Provide the (X, Y) coordinate of the cell's center where the given text is located.  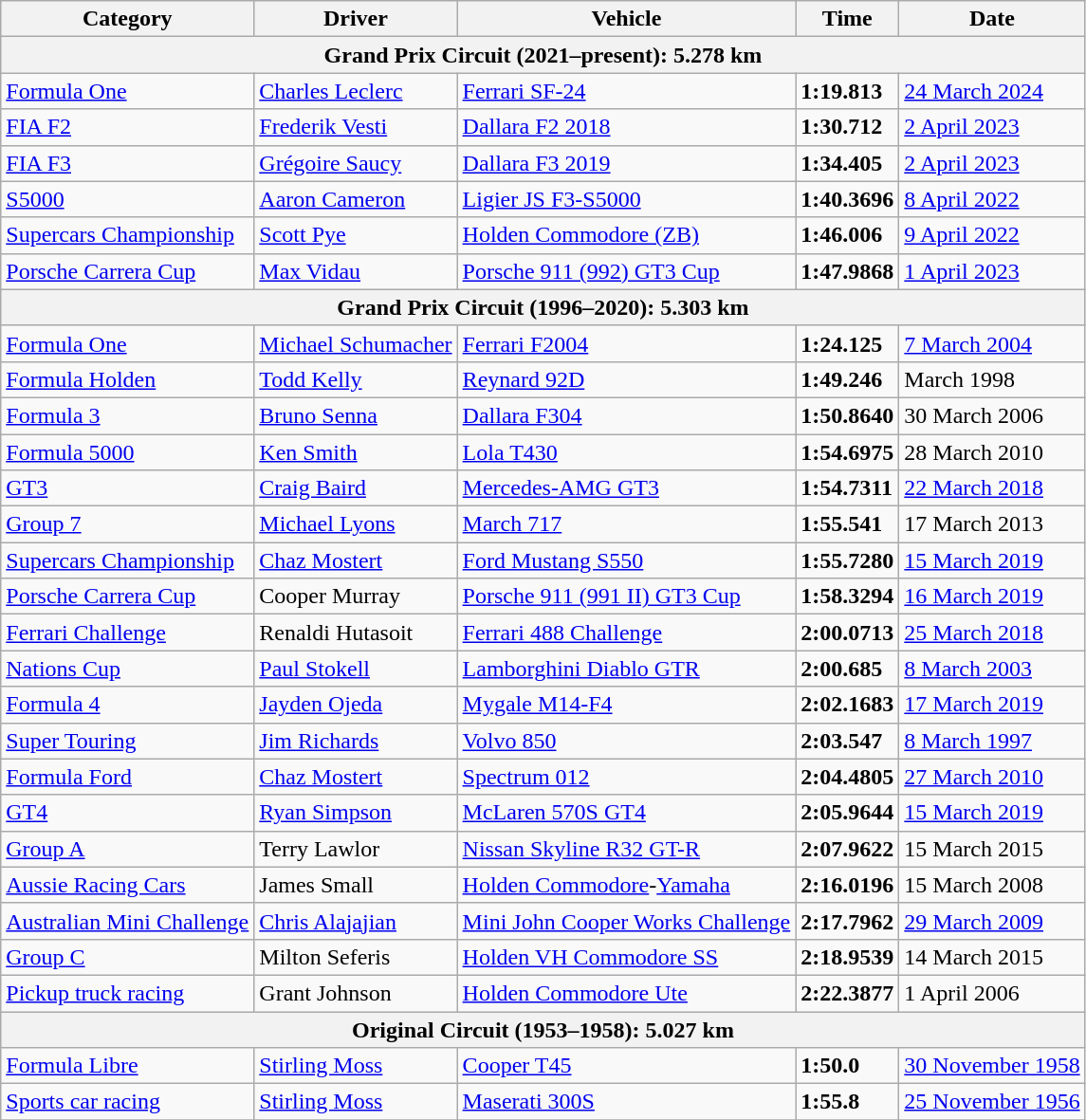
Bruno Senna (356, 415)
8 March 1997 (992, 741)
Holden Commodore Ute (626, 993)
Ken Smith (356, 452)
Formula 3 (127, 415)
2:03.547 (848, 741)
Milton Seferis (356, 957)
Sports car racing (127, 1102)
24 March 2024 (992, 91)
Australian Mini Challenge (127, 921)
Reynard 92D (626, 379)
Formula 5000 (127, 452)
1:54.6975 (848, 452)
Mercedes-AMG GT3 (626, 488)
Vehicle (626, 19)
Group C (127, 957)
Ligier JS F3-S5000 (626, 199)
2:17.7962 (848, 921)
1:40.3696 (848, 199)
Max Vidau (356, 271)
Chris Alajajian (356, 921)
1:50.0 (848, 1066)
Driver (356, 19)
Paul Stokell (356, 669)
Aussie Racing Cars (127, 885)
Nations Cup (127, 669)
2:18.9539 (848, 957)
Terry Lawlor (356, 849)
15 March 2015 (992, 849)
1:58.3294 (848, 597)
Lamborghini Diablo GTR (626, 669)
15 March 2008 (992, 885)
8 March 2003 (992, 669)
McLaren 570S GT4 (626, 813)
8 April 2022 (992, 199)
Holden Commodore-Yamaha (626, 885)
Charles Leclerc (356, 91)
17 March 2019 (992, 705)
Group 7 (127, 524)
Lola T430 (626, 452)
Renaldi Hutasoit (356, 633)
Michael Lyons (356, 524)
FIA F3 (127, 163)
Grant Johnson (356, 993)
Maserati 300S (626, 1102)
22 March 2018 (992, 488)
Dallara F3 2019 (626, 163)
30 November 1958 (992, 1066)
Holden Commodore (ZB) (626, 235)
Original Circuit (1953–1958): 5.027 km (543, 1029)
Craig Baird (356, 488)
7 March 2004 (992, 343)
17 March 2013 (992, 524)
GT3 (127, 488)
1:49.246 (848, 379)
Formula Ford (127, 777)
Porsche 911 (992) GT3 Cup (626, 271)
29 March 2009 (992, 921)
Cooper Murray (356, 597)
Ferrari Challenge (127, 633)
28 March 2010 (992, 452)
1:47.9868 (848, 271)
27 March 2010 (992, 777)
Todd Kelly (356, 379)
2:05.9644 (848, 813)
Ford Mustang S550 (626, 560)
Cooper T45 (626, 1066)
James Small (356, 885)
Nissan Skyline R32 GT-R (626, 849)
1:54.7311 (848, 488)
Frederik Vesti (356, 127)
Formula Libre (127, 1066)
GT4 (127, 813)
Formula 4 (127, 705)
2:22.3877 (848, 993)
Grand Prix Circuit (2021–present): 5.278 km (543, 55)
1:24.125 (848, 343)
Date (992, 19)
1:55.8 (848, 1102)
2:02.1683 (848, 705)
30 March 2006 (992, 415)
Ferrari F2004 (626, 343)
2:00.685 (848, 669)
9 April 2022 (992, 235)
Aaron Cameron (356, 199)
1 April 2006 (992, 993)
1:30.712 (848, 127)
Pickup truck racing (127, 993)
1:55.541 (848, 524)
Mygale M14-F4 (626, 705)
Porsche 911 (991 II) GT3 Cup (626, 597)
Time (848, 19)
1:50.8640 (848, 415)
Formula Holden (127, 379)
Ferrari SF-24 (626, 91)
25 November 1956 (992, 1102)
March 717 (626, 524)
Super Touring (127, 741)
1:34.405 (848, 163)
16 March 2019 (992, 597)
1:19.813 (848, 91)
Ryan Simpson (356, 813)
Grand Prix Circuit (1996–2020): 5.303 km (543, 307)
14 March 2015 (992, 957)
2:07.9622 (848, 849)
Mini John Cooper Works Challenge (626, 921)
Holden VH Commodore SS (626, 957)
Ferrari 488 Challenge (626, 633)
2:04.4805 (848, 777)
1:46.006 (848, 235)
Scott Pye (356, 235)
1 April 2023 (992, 271)
March 1998 (992, 379)
Group A (127, 849)
Dallara F2 2018 (626, 127)
Category (127, 19)
Michael Schumacher (356, 343)
Volvo 850 (626, 741)
1:55.7280 (848, 560)
Spectrum 012 (626, 777)
Jayden Ojeda (356, 705)
FIA F2 (127, 127)
2:00.0713 (848, 633)
Jim Richards (356, 741)
S5000 (127, 199)
Grégoire Saucy (356, 163)
2:16.0196 (848, 885)
25 March 2018 (992, 633)
Dallara F304 (626, 415)
